Output the [x, y] coordinate of the center of the cell containing the given text.  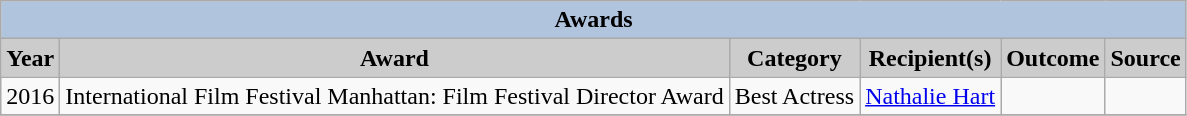
Category [794, 58]
Best Actress [794, 96]
Award [394, 58]
Awards [594, 20]
Source [1146, 58]
2016 [30, 96]
Recipient(s) [930, 58]
International Film Festival Manhattan: Film Festival Director Award [394, 96]
Nathalie Hart [930, 96]
Year [30, 58]
Outcome [1053, 58]
